Detect which cell encompasses the target text, then output its [x, y] center coordinate. 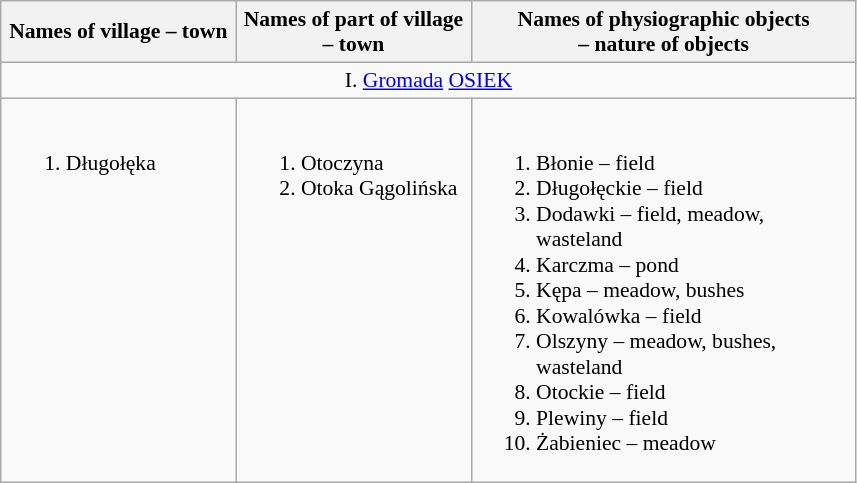
Długołęka [118, 290]
I. Gromada OSIEK [428, 80]
Names of village – town [118, 32]
Names of part of village – town [354, 32]
OtoczynaOtoka Gągolińska [354, 290]
Names of physiographic objects – nature of objects [664, 32]
